Return the [x, y] coordinate for the center point of the cell that contains the specified text.  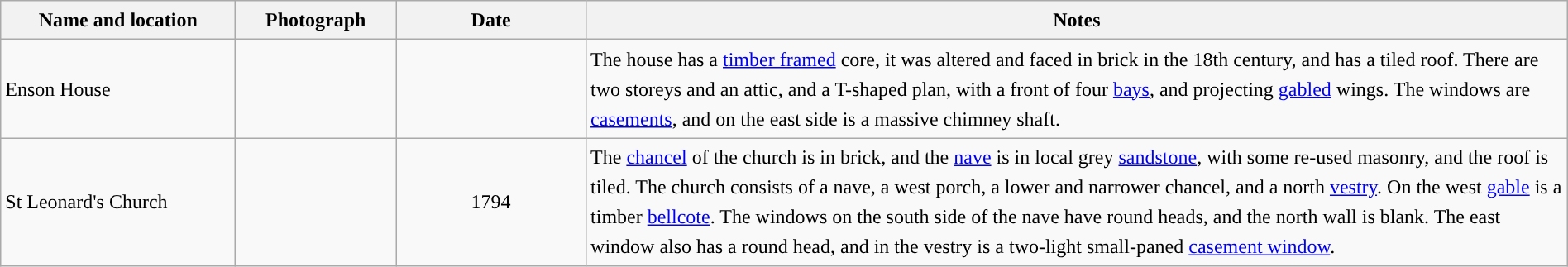
Name and location [118, 20]
Photograph [316, 20]
Notes [1077, 20]
Date [491, 20]
1794 [491, 202]
St Leonard's Church [118, 202]
Enson House [118, 89]
